Provide the (X, Y) coordinate of the cell's center where the given text is located.  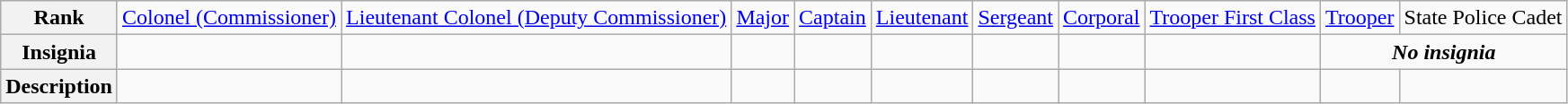
Trooper First Class (1233, 18)
Rank (59, 18)
Major (763, 18)
Lieutenant (922, 18)
Captain (833, 18)
No insignia (1443, 52)
Description (59, 86)
Trooper (1360, 18)
Insignia (59, 52)
State Police Cadet (1483, 18)
Colonel (Commissioner) (228, 18)
Corporal (1102, 18)
Sergeant (1015, 18)
Lieutenant Colonel (Deputy Commissioner) (536, 18)
